Return [x, y] of the center of cell containing provided text 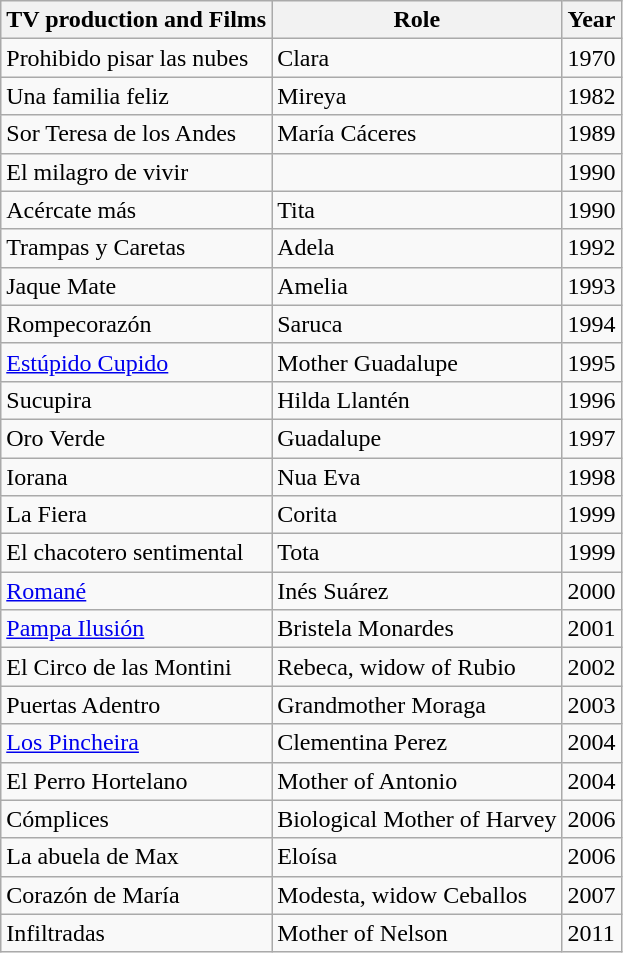
Iorana [136, 477]
El milagro de vivir [136, 172]
1998 [592, 477]
Clara [417, 58]
Tita [417, 210]
TV production and Films [136, 20]
Pampa Ilusión [136, 629]
Mother Guadalupe [417, 362]
Guadalupe [417, 438]
Cómplices [136, 819]
Sucupira [136, 400]
Corazón de María [136, 895]
Jaque Mate [136, 286]
1994 [592, 324]
Bristela Monardes [417, 629]
2002 [592, 667]
1982 [592, 96]
2011 [592, 933]
1996 [592, 400]
Mother of Nelson [417, 933]
Grandmother Moraga [417, 705]
Tota [417, 553]
2000 [592, 591]
Sor Teresa de los Andes [136, 134]
Estúpido Cupido [136, 362]
El Circo de las Montini [136, 667]
La abuela de Max [136, 857]
1989 [592, 134]
Puertas Adentro [136, 705]
Saruca [417, 324]
Mother of Antonio [417, 781]
Prohibido pisar las nubes [136, 58]
Rebeca, widow of Rubio [417, 667]
Rompecorazón [136, 324]
2003 [592, 705]
El chacotero sentimental [136, 553]
1992 [592, 248]
Corita [417, 515]
Role [417, 20]
Eloísa [417, 857]
1970 [592, 58]
Nua Eva [417, 477]
Los Pincheira [136, 743]
Acércate más [136, 210]
Adela [417, 248]
Una familia feliz [136, 96]
Oro Verde [136, 438]
Amelia [417, 286]
María Cáceres [417, 134]
1997 [592, 438]
2001 [592, 629]
Trampas y Caretas [136, 248]
2007 [592, 895]
Inés Suárez [417, 591]
El Perro Hortelano [136, 781]
Modesta, widow Ceballos [417, 895]
Year [592, 20]
1993 [592, 286]
Mireya [417, 96]
Biological Mother of Harvey [417, 819]
La Fiera [136, 515]
1995 [592, 362]
Hilda Llantén [417, 400]
Romané [136, 591]
Infiltradas [136, 933]
Clementina Perez [417, 743]
